Find where the given text appears and provide that cell's center as [X, Y] coordinate. 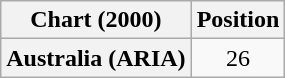
Position [238, 20]
Chart (2000) [96, 20]
Australia (ARIA) [96, 58]
26 [238, 58]
